Pinpoint the cell where the given text exists, returning its [X, Y] midpoint coordinate. 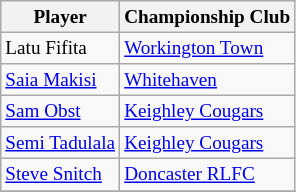
Whitehaven [208, 80]
Saia Makisi [60, 80]
Championship Club [208, 17]
Steve Snitch [60, 175]
Sam Obst [60, 111]
Player [60, 17]
Latu Fifita [60, 48]
Doncaster RLFC [208, 175]
Semi Tadulala [60, 143]
Workington Town [208, 48]
